Locate the cell with the specified text and output its (X, Y) center coordinate. 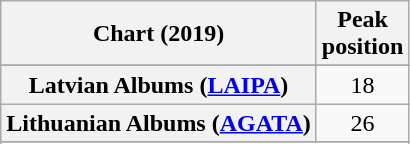
Lithuanian Albums (AGATA) (159, 123)
Latvian Albums (LAIPA) (159, 85)
18 (362, 85)
26 (362, 123)
Peakposition (362, 34)
Chart (2019) (159, 34)
